Return [X, Y] of the center of cell containing provided text 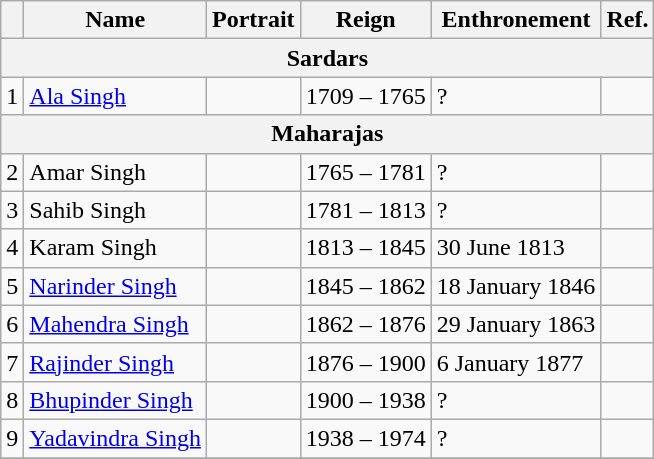
1709 – 1765 [366, 96]
1900 – 1938 [366, 400]
9 [12, 438]
Yadavindra Singh [116, 438]
Maharajas [328, 134]
6 January 1877 [516, 362]
Narinder Singh [116, 286]
1765 – 1781 [366, 172]
1862 – 1876 [366, 324]
Reign [366, 20]
Amar Singh [116, 172]
Ref. [628, 20]
30 June 1813 [516, 248]
2 [12, 172]
Enthronement [516, 20]
1813 – 1845 [366, 248]
Name [116, 20]
Rajinder Singh [116, 362]
Mahendra Singh [116, 324]
18 January 1846 [516, 286]
1876 – 1900 [366, 362]
6 [12, 324]
Portrait [253, 20]
1845 – 1862 [366, 286]
Sardars [328, 58]
Sahib Singh [116, 210]
Ala Singh [116, 96]
1 [12, 96]
Karam Singh [116, 248]
1781 – 1813 [366, 210]
1938 – 1974 [366, 438]
29 January 1863 [516, 324]
8 [12, 400]
4 [12, 248]
5 [12, 286]
Bhupinder Singh [116, 400]
3 [12, 210]
7 [12, 362]
